Extract the [x, y] coordinate from the center of the cell holding the provided text.  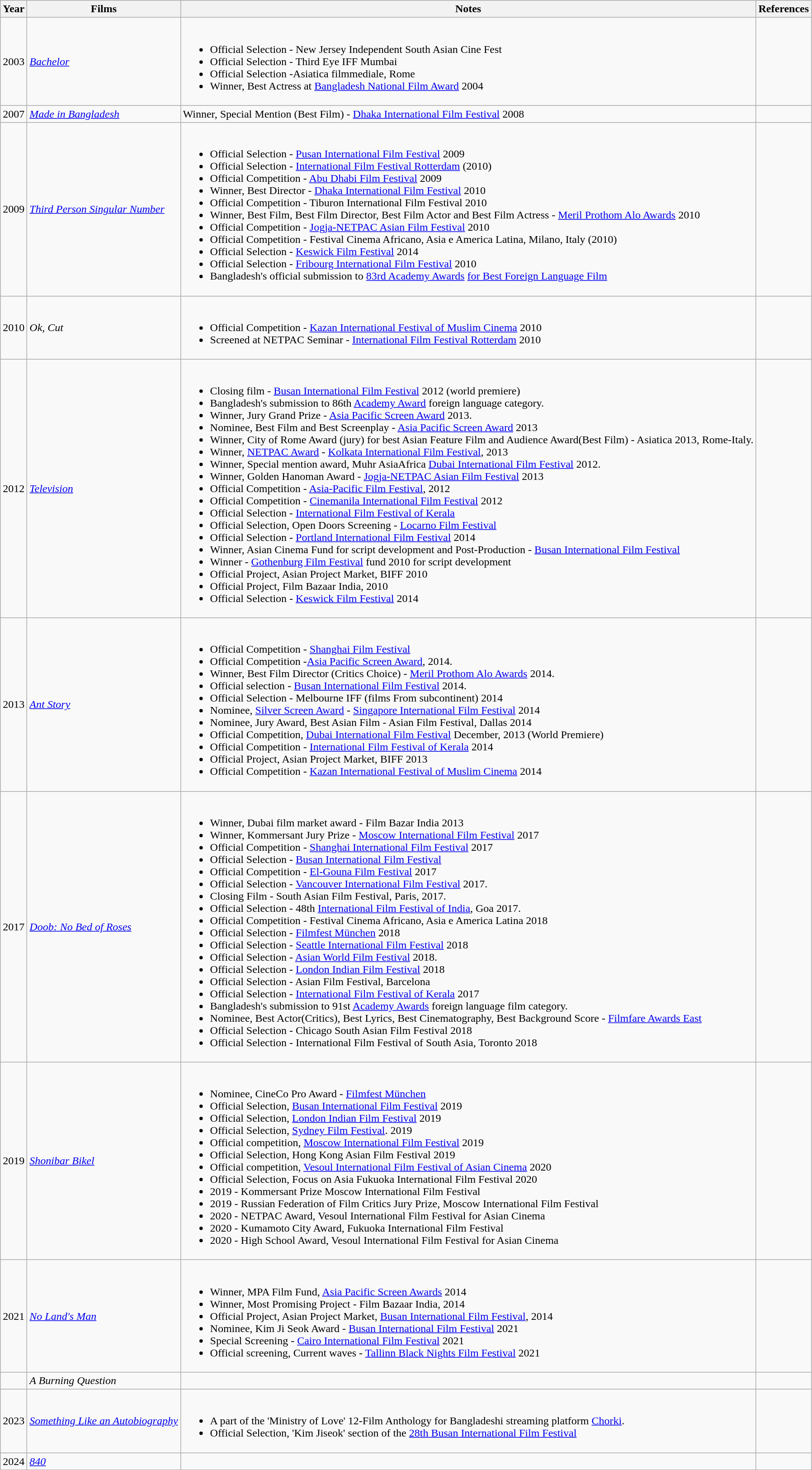
Made in Bangladesh [104, 114]
Ant Story [104, 705]
2024 [14, 1461]
Something Like an Autobiography [104, 1421]
Winner, Special Mention (Best Film) - Dhaka International Film Festival 2008 [468, 114]
2012 [14, 488]
References [784, 9]
2017 [14, 926]
Ok, Cut [104, 327]
2009 [14, 209]
No Land's Man [104, 1316]
Official Competition - Kazan International Festival of Muslim Cinema 2010Screened at NETPAC Seminar - International Film Festival Rotterdam 2010 [468, 327]
A Burning Question [104, 1380]
Television [104, 488]
2003 [14, 62]
2023 [14, 1421]
Bachelor [104, 62]
Films [104, 9]
2019 [14, 1161]
Shonibar Bikel [104, 1161]
Third Person Singular Number [104, 209]
840 [104, 1461]
2010 [14, 327]
Doob: No Bed of Roses [104, 926]
Notes [468, 9]
Year [14, 9]
2013 [14, 705]
2021 [14, 1316]
2007 [14, 114]
